For the text-containing cell, return its midpoint in [x, y] coordinate format. 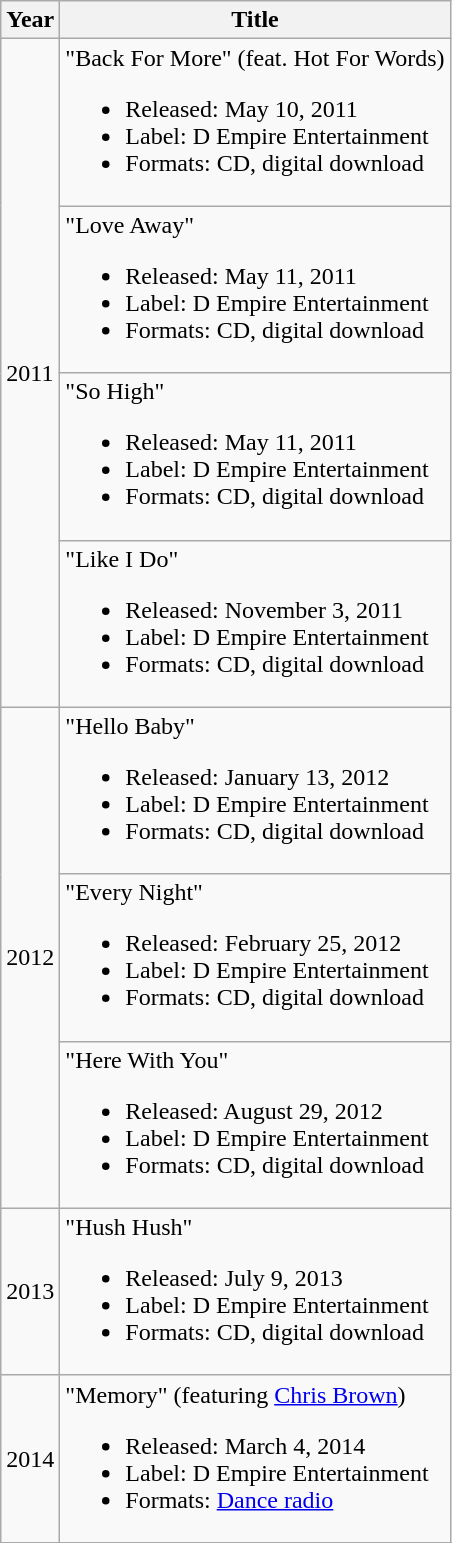
"Back For More" (feat. Hot For Words)Released: May 10, 2011Label: D Empire EntertainmentFormats: CD, digital download [255, 122]
2013 [30, 1292]
"Every Night"Released: February 25, 2012Label: D Empire EntertainmentFormats: CD, digital download [255, 958]
"Here With You"Released: August 29, 2012Label: D Empire EntertainmentFormats: CD, digital download [255, 1124]
"Like I Do"Released: November 3, 2011Label: D Empire EntertainmentFormats: CD, digital download [255, 624]
Title [255, 20]
"So High"Released: May 11, 2011Label: D Empire EntertainmentFormats: CD, digital download [255, 456]
"Hello Baby"Released: January 13, 2012Label: D Empire EntertainmentFormats: CD, digital download [255, 790]
2014 [30, 1458]
"Hush Hush"Released: July 9, 2013Label: D Empire EntertainmentFormats: CD, digital download [255, 1292]
Year [30, 20]
2012 [30, 958]
2011 [30, 373]
"Love Away"Released: May 11, 2011Label: D Empire EntertainmentFormats: CD, digital download [255, 290]
"Memory" (featuring Chris Brown)Released: March 4, 2014Label: D Empire EntertainmentFormats: Dance radio [255, 1458]
